Output the [X, Y] coordinate of the center of the cell containing the given text.  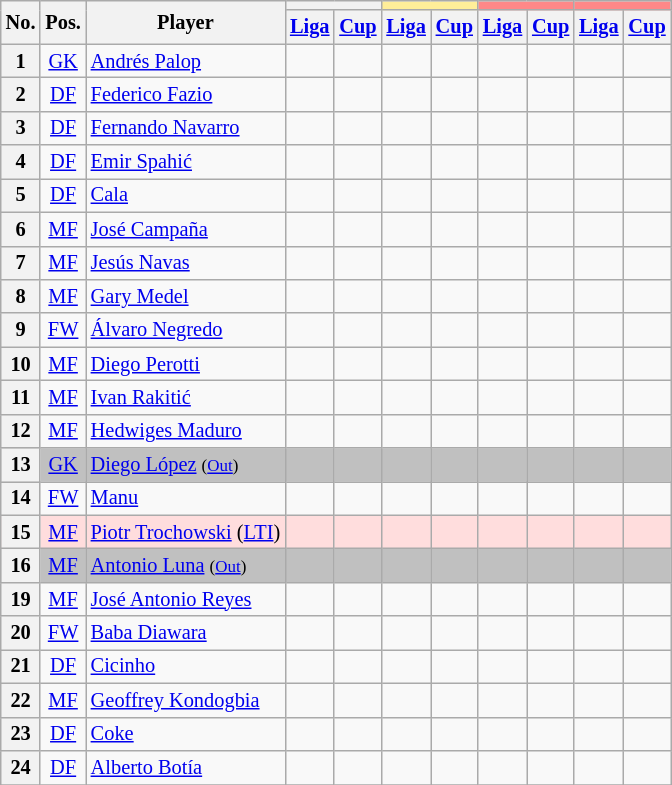
3 [21, 128]
20 [21, 633]
15 [21, 532]
José Antonio Reyes [186, 599]
Ivan Rakitić [186, 397]
Fernando Navarro [186, 128]
Gary Medel [186, 296]
5 [21, 195]
José Campaña [186, 229]
11 [21, 397]
Jesús Navas [186, 263]
Piotr Trochowski (LTI) [186, 532]
Federico Fazio [186, 94]
Antonio Luna (Out) [186, 565]
Diego Perotti [186, 364]
9 [21, 330]
4 [21, 162]
No. [21, 22]
Andrés Palop [186, 61]
Álvaro Negredo [186, 330]
Cicinho [186, 666]
7 [21, 263]
24 [21, 767]
Emir Spahić [186, 162]
8 [21, 296]
13 [21, 465]
22 [21, 700]
Coke [186, 734]
Diego López (Out) [186, 465]
21 [21, 666]
Cala [186, 195]
1 [21, 61]
16 [21, 565]
12 [21, 431]
6 [21, 229]
19 [21, 599]
Hedwiges Maduro [186, 431]
10 [21, 364]
Alberto Botía [186, 767]
14 [21, 498]
Pos. [62, 22]
23 [21, 734]
Geoffrey Kondogbia [186, 700]
Player [186, 22]
2 [21, 94]
Baba Diawara [186, 633]
Manu [186, 498]
